Determine the [x, y] coordinate at the center of the cell enclosing the given text.  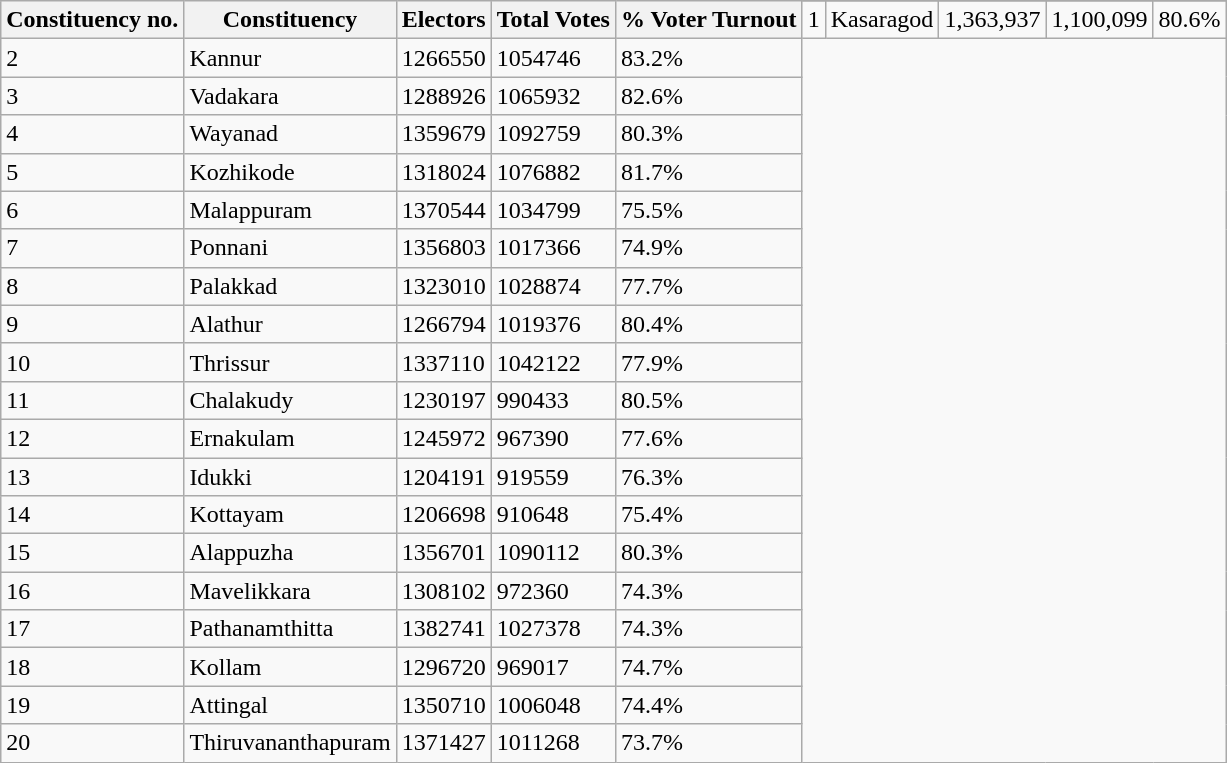
16 [92, 591]
12 [92, 438]
77.9% [708, 362]
1028874 [553, 286]
3 [92, 96]
1350710 [444, 705]
1359679 [444, 134]
Kannur [290, 58]
1288926 [444, 96]
1245972 [444, 438]
1019376 [553, 324]
8 [92, 286]
15 [92, 553]
Kozhikode [290, 172]
73.7% [708, 743]
Pathanamthitta [290, 629]
1308102 [444, 591]
Thiruvananthapuram [290, 743]
1371427 [444, 743]
Ponnani [290, 248]
1092759 [553, 134]
1266550 [444, 58]
Palakkad [290, 286]
1230197 [444, 400]
Constituency no. [92, 20]
Kasaragod [882, 20]
Alappuzha [290, 553]
76.3% [708, 477]
Chalakudy [290, 400]
5 [92, 172]
1356803 [444, 248]
1090112 [553, 553]
1266794 [444, 324]
% Voter Turnout [708, 20]
1034799 [553, 210]
1370544 [444, 210]
74.9% [708, 248]
9 [92, 324]
2 [92, 58]
1323010 [444, 286]
75.5% [708, 210]
Idukki [290, 477]
81.7% [708, 172]
1 [814, 20]
Kollam [290, 667]
77.6% [708, 438]
1,363,937 [992, 20]
Electors [444, 20]
80.4% [708, 324]
83.2% [708, 58]
74.7% [708, 667]
1318024 [444, 172]
Malappuram [290, 210]
10 [92, 362]
6 [92, 210]
1206698 [444, 515]
4 [92, 134]
77.7% [708, 286]
18 [92, 667]
19 [92, 705]
1027378 [553, 629]
80.6% [1190, 20]
967390 [553, 438]
1,100,099 [1100, 20]
13 [92, 477]
972360 [553, 591]
1337110 [444, 362]
Constituency [290, 20]
Vadakara [290, 96]
75.4% [708, 515]
14 [92, 515]
1204191 [444, 477]
Attingal [290, 705]
Total Votes [553, 20]
1065932 [553, 96]
910648 [553, 515]
1006048 [553, 705]
7 [92, 248]
82.6% [708, 96]
Mavelikkara [290, 591]
11 [92, 400]
1382741 [444, 629]
Wayanad [290, 134]
74.4% [708, 705]
17 [92, 629]
Ernakulam [290, 438]
1011268 [553, 743]
1356701 [444, 553]
1017366 [553, 248]
1042122 [553, 362]
990433 [553, 400]
Kottayam [290, 515]
80.5% [708, 400]
1054746 [553, 58]
1076882 [553, 172]
969017 [553, 667]
Alathur [290, 324]
919559 [553, 477]
Thrissur [290, 362]
20 [92, 743]
1296720 [444, 667]
